For the text-containing cell, return its midpoint in (x, y) coordinate format. 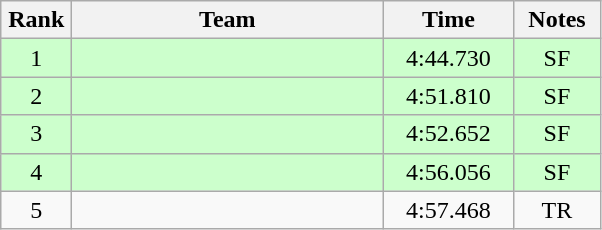
4:44.730 (448, 58)
4:56.056 (448, 172)
4:52.652 (448, 134)
Notes (557, 20)
2 (36, 96)
3 (36, 134)
Rank (36, 20)
4 (36, 172)
TR (557, 210)
4:51.810 (448, 96)
Team (228, 20)
4:57.468 (448, 210)
1 (36, 58)
5 (36, 210)
Time (448, 20)
